Return (X, Y) of the center of cell containing provided text 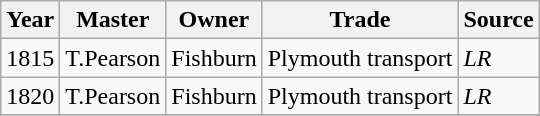
1820 (30, 96)
Owner (214, 20)
Master (113, 20)
Trade (360, 20)
1815 (30, 58)
Source (498, 20)
Year (30, 20)
